Find where the given text appears and provide that cell's center as [x, y] coordinate. 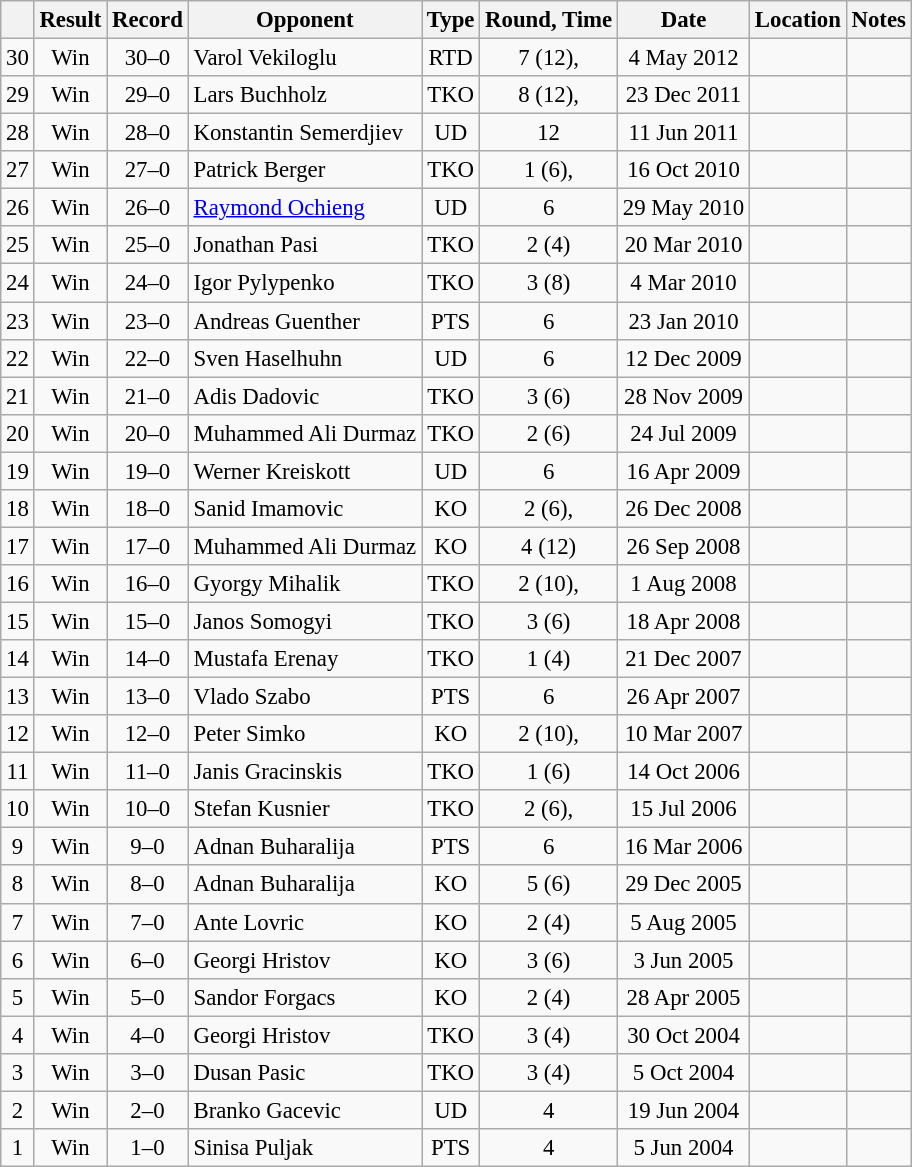
28 [18, 133]
Vlado Szabo [304, 697]
Ante Lovric [304, 922]
5 Aug 2005 [683, 922]
14 [18, 659]
Record [148, 20]
Andreas Guenther [304, 321]
5 Jun 2004 [683, 1148]
4 (12) [549, 546]
Sandor Forgacs [304, 997]
3 (8) [549, 283]
3 Jun 2005 [683, 960]
25 [18, 245]
Sven Haselhuhn [304, 358]
26 Dec 2008 [683, 509]
5–0 [148, 997]
3 [18, 1073]
Raymond Ochieng [304, 208]
Stefan Kusnier [304, 809]
17–0 [148, 546]
Igor Pylypenko [304, 283]
RTD [451, 58]
5 Oct 2004 [683, 1073]
17 [18, 546]
Lars Buchholz [304, 95]
30 [18, 58]
10–0 [148, 809]
Opponent [304, 20]
1–0 [148, 1148]
Location [798, 20]
29 Dec 2005 [683, 885]
16–0 [148, 584]
26 Sep 2008 [683, 546]
16 Mar 2006 [683, 847]
Notes [878, 20]
4 May 2012 [683, 58]
27–0 [148, 170]
2 (6) [549, 433]
10 Mar 2007 [683, 734]
2–0 [148, 1110]
1 (6), [549, 170]
Sinisa Puljak [304, 1148]
13–0 [148, 697]
Sanid Imamovic [304, 509]
Konstantin Semerdjiev [304, 133]
Date [683, 20]
Patrick Berger [304, 170]
25–0 [148, 245]
22 [18, 358]
1 Aug 2008 [683, 584]
11 [18, 772]
23 Dec 2011 [683, 95]
29 May 2010 [683, 208]
24–0 [148, 283]
19 Jun 2004 [683, 1110]
18 [18, 509]
18–0 [148, 509]
Mustafa Erenay [304, 659]
21 Dec 2007 [683, 659]
9–0 [148, 847]
16 Apr 2009 [683, 471]
Werner Kreiskott [304, 471]
23 Jan 2010 [683, 321]
Branko Gacevic [304, 1110]
3–0 [148, 1073]
8–0 [148, 885]
19–0 [148, 471]
9 [18, 847]
Type [451, 20]
Peter Simko [304, 734]
Varol Vekiloglu [304, 58]
20–0 [148, 433]
11 Jun 2011 [683, 133]
8 [18, 885]
4–0 [148, 1035]
26 Apr 2007 [683, 697]
15 [18, 621]
5 (6) [549, 885]
18 Apr 2008 [683, 621]
Gyorgy Mihalik [304, 584]
Result [70, 20]
5 [18, 997]
1 (4) [549, 659]
Dusan Pasic [304, 1073]
20 [18, 433]
21–0 [148, 396]
8 (12), [549, 95]
7–0 [148, 922]
28 Apr 2005 [683, 997]
23 [18, 321]
10 [18, 809]
Jonathan Pasi [304, 245]
Janos Somogyi [304, 621]
24 Jul 2009 [683, 433]
Janis Gracinskis [304, 772]
11–0 [148, 772]
27 [18, 170]
15–0 [148, 621]
29 [18, 95]
29–0 [148, 95]
14 Oct 2006 [683, 772]
Round, Time [549, 20]
21 [18, 396]
12 Dec 2009 [683, 358]
30 Oct 2004 [683, 1035]
26 [18, 208]
23–0 [148, 321]
12–0 [148, 734]
30–0 [148, 58]
7 [18, 922]
15 Jul 2006 [683, 809]
28–0 [148, 133]
16 Oct 2010 [683, 170]
2 [18, 1110]
20 Mar 2010 [683, 245]
4 Mar 2010 [683, 283]
13 [18, 697]
24 [18, 283]
19 [18, 471]
26–0 [148, 208]
6–0 [148, 960]
1 [18, 1148]
1 (6) [549, 772]
28 Nov 2009 [683, 396]
7 (12), [549, 58]
14–0 [148, 659]
Adis Dadovic [304, 396]
16 [18, 584]
22–0 [148, 358]
